Search for the cell housing the specified text and yield its [x, y] center coordinate. 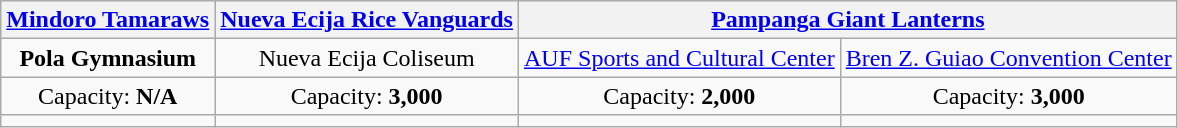
Nueva Ecija Rice Vanguards [367, 20]
Bren Z. Guiao Convention Center [1008, 58]
AUF Sports and Cultural Center [679, 58]
Pampanga Giant Lanterns [848, 20]
Capacity: N/A [108, 96]
Capacity: 2,000 [679, 96]
Pola Gymnasium [108, 58]
Nueva Ecija Coliseum [367, 58]
Mindoro Tamaraws [108, 20]
